Capture the cell that displays the provided text and extract its [X, Y] central coordinate. 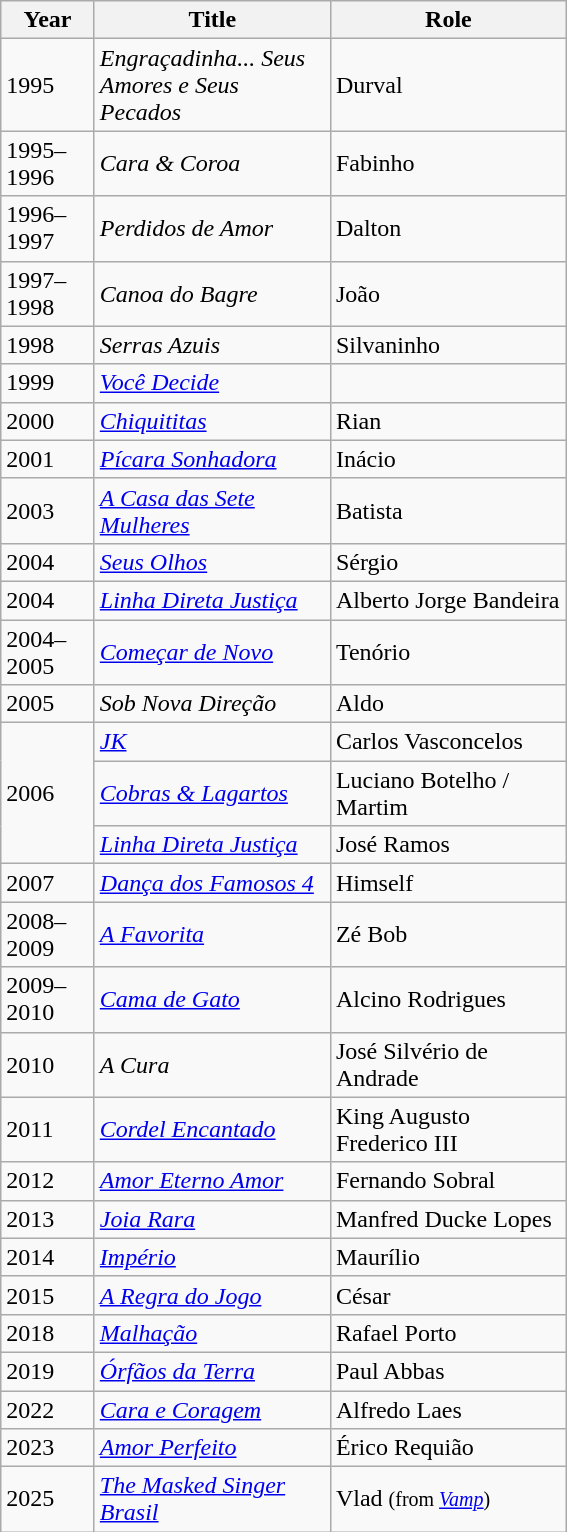
2023 [48, 1448]
Himself [448, 883]
Sérgio [448, 562]
2004–2005 [48, 652]
Silvaninho [448, 345]
Alfredo Laes [448, 1409]
Luciano Botelho / Martim [448, 794]
1995 [48, 85]
Dalton [448, 228]
Perdidos de Amor [212, 228]
JK [212, 742]
2015 [48, 1295]
2009–2010 [48, 1000]
Engraçadinha... Seus Amores e Seus Pecados [212, 85]
Tenório [448, 652]
Dança dos Famosos 4 [212, 883]
King Augusto Frederico III [448, 1130]
Cobras & Lagartos [212, 794]
Érico Requião [448, 1448]
Batista [448, 510]
A Regra do Jogo [212, 1295]
2007 [48, 883]
1995–1996 [48, 164]
2011 [48, 1130]
Joia Rara [212, 1219]
2010 [48, 1064]
A Cura [212, 1064]
2003 [48, 510]
Amor Perfeito [212, 1448]
2000 [48, 421]
Rian [448, 421]
Role [448, 20]
Serras Azuis [212, 345]
Começar de Novo [212, 652]
Rafael Porto [448, 1333]
Cordel Encantado [212, 1130]
Year [48, 20]
2008–2009 [48, 934]
João [448, 294]
Fabinho [448, 164]
Órfãos da Terra [212, 1371]
1998 [48, 345]
José Silvério de Andrade [448, 1064]
2018 [48, 1333]
Cara & Coroa [212, 164]
Manfred Ducke Lopes [448, 1219]
Você Decide [212, 383]
Chiquititas [212, 421]
Durval [448, 85]
Fernando Sobral [448, 1181]
2013 [48, 1219]
Malhação [212, 1333]
Maurílio [448, 1257]
Pícara Sonhadora [212, 459]
Cara e Coragem [212, 1409]
2012 [48, 1181]
Amor Eterno Amor [212, 1181]
A Casa das Sete Mulheres [212, 510]
A Favorita [212, 934]
Canoa do Bagre [212, 294]
2014 [48, 1257]
Inácio [448, 459]
Zé Bob [448, 934]
José Ramos [448, 845]
Seus Olhos [212, 562]
2025 [48, 1500]
2019 [48, 1371]
Sob Nova Direção [212, 704]
Império [212, 1257]
2022 [48, 1409]
Title [212, 20]
Alberto Jorge Bandeira [448, 600]
2006 [48, 794]
Cama de Gato [212, 1000]
1996–1997 [48, 228]
1997–1998 [48, 294]
2001 [48, 459]
1999 [48, 383]
Aldo [448, 704]
Alcino Rodrigues [448, 1000]
2005 [48, 704]
Carlos Vasconcelos [448, 742]
Vlad (from Vamp) [448, 1500]
The Masked Singer Brasil [212, 1500]
Paul Abbas [448, 1371]
César [448, 1295]
